For the text-containing cell, return its midpoint in [x, y] coordinate format. 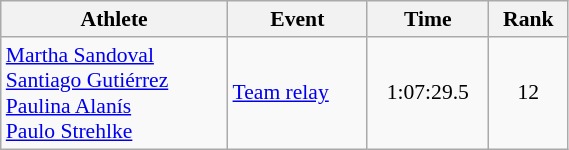
Team relay [298, 93]
12 [528, 93]
Martha SandovalSantiago GutiérrezPaulina AlanísPaulo Strehlke [114, 93]
Athlete [114, 19]
Rank [528, 19]
Time [428, 19]
Event [298, 19]
1:07:29.5 [428, 93]
